Detect which cell encompasses the target text, then output its (X, Y) center coordinate. 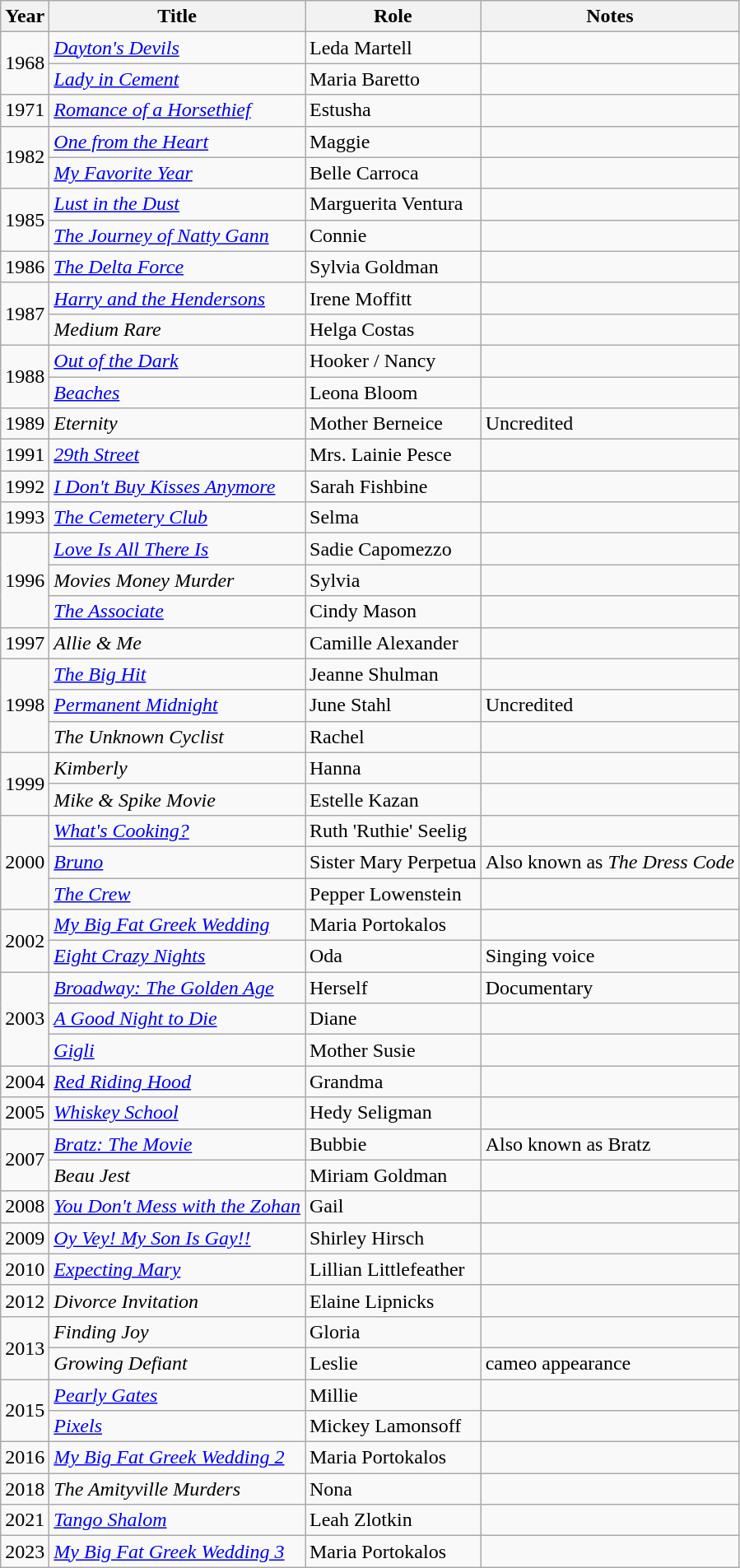
My Favorite Year (178, 173)
2000 (25, 862)
What's Cooking? (178, 831)
Broadway: The Golden Age (178, 988)
2008 (25, 1207)
Sylvia Goldman (393, 267)
Mother Susie (393, 1050)
Mickey Lamonsoff (393, 1426)
Beaches (178, 393)
The Journey of Natty Gann (178, 235)
The Delta Force (178, 267)
Gail (393, 1207)
Singing voice (610, 956)
The Unknown Cyclist (178, 737)
Medium Rare (178, 329)
Divorce Invitation (178, 1300)
Beau Jest (178, 1175)
One from the Heart (178, 142)
2003 (25, 1019)
Leslie (393, 1363)
Rachel (393, 737)
1998 (25, 705)
Harry and the Hendersons (178, 298)
Mike & Spike Movie (178, 799)
The Crew (178, 893)
1971 (25, 110)
Expecting Mary (178, 1269)
Shirley Hirsch (393, 1238)
1968 (25, 63)
2010 (25, 1269)
Elaine Lipnicks (393, 1300)
Finding Joy (178, 1332)
Lady in Cement (178, 79)
Maggie (393, 142)
1988 (25, 376)
Out of the Dark (178, 361)
Love Is All There Is (178, 549)
Hanna (393, 768)
Gigli (178, 1050)
Whiskey School (178, 1113)
Jeanne Shulman (393, 674)
1985 (25, 220)
I Don't Buy Kisses Anymore (178, 486)
Gloria (393, 1332)
Role (393, 16)
My Big Fat Greek Wedding 2 (178, 1458)
Oy Vey! My Son Is Gay!! (178, 1238)
Dayton's Devils (178, 48)
The Cemetery Club (178, 518)
2015 (25, 1411)
29th Street (178, 455)
Sylvia (393, 580)
1989 (25, 424)
Estelle Kazan (393, 799)
Sister Mary Perpetua (393, 862)
Sadie Capomezzo (393, 549)
Maria Baretto (393, 79)
Miriam Goldman (393, 1175)
Documentary (610, 988)
2018 (25, 1489)
Kimberly (178, 768)
Nona (393, 1489)
Year (25, 16)
Connie (393, 235)
2013 (25, 1347)
Red Riding Hood (178, 1082)
Eight Crazy Nights (178, 956)
Also known as The Dress Code (610, 862)
2009 (25, 1238)
Title (178, 16)
1993 (25, 518)
Sarah Fishbine (393, 486)
Notes (610, 16)
Hedy Seligman (393, 1113)
Herself (393, 988)
1987 (25, 314)
My Big Fat Greek Wedding (178, 925)
2004 (25, 1082)
The Associate (178, 612)
You Don't Mess with the Zohan (178, 1207)
Cindy Mason (393, 612)
Mother Berneice (393, 424)
Permanent Midnight (178, 705)
2021 (25, 1520)
The Amityville Murders (178, 1489)
Marguerita Ventura (393, 204)
Camille Alexander (393, 643)
Grandma (393, 1082)
2016 (25, 1458)
My Big Fat Greek Wedding 3 (178, 1552)
2012 (25, 1300)
1986 (25, 267)
Belle Carroca (393, 173)
Pepper Lowenstein (393, 893)
Pixels (178, 1426)
Mrs. Lainie Pesce (393, 455)
Growing Defiant (178, 1363)
Eternity (178, 424)
Lillian Littlefeather (393, 1269)
Tango Shalom (178, 1520)
1996 (25, 580)
1997 (25, 643)
A Good Night to Die (178, 1019)
Allie & Me (178, 643)
Movies Money Murder (178, 580)
Romance of a Horsethief (178, 110)
June Stahl (393, 705)
2002 (25, 941)
Irene Moffitt (393, 298)
Hooker / Nancy (393, 361)
Also known as Bratz (610, 1144)
Lust in the Dust (178, 204)
Leah Zlotkin (393, 1520)
cameo appearance (610, 1363)
1982 (25, 157)
Leona Bloom (393, 393)
1999 (25, 784)
Selma (393, 518)
Ruth 'Ruthie' Seelig (393, 831)
Pearly Gates (178, 1395)
2007 (25, 1160)
Helga Costas (393, 329)
1992 (25, 486)
Bubbie (393, 1144)
Diane (393, 1019)
Millie (393, 1395)
2005 (25, 1113)
The Big Hit (178, 674)
Leda Martell (393, 48)
Bratz: The Movie (178, 1144)
2023 (25, 1552)
Oda (393, 956)
Bruno (178, 862)
1991 (25, 455)
Estusha (393, 110)
